Provide the [X, Y] coordinate of the cell's center where the given text is located.  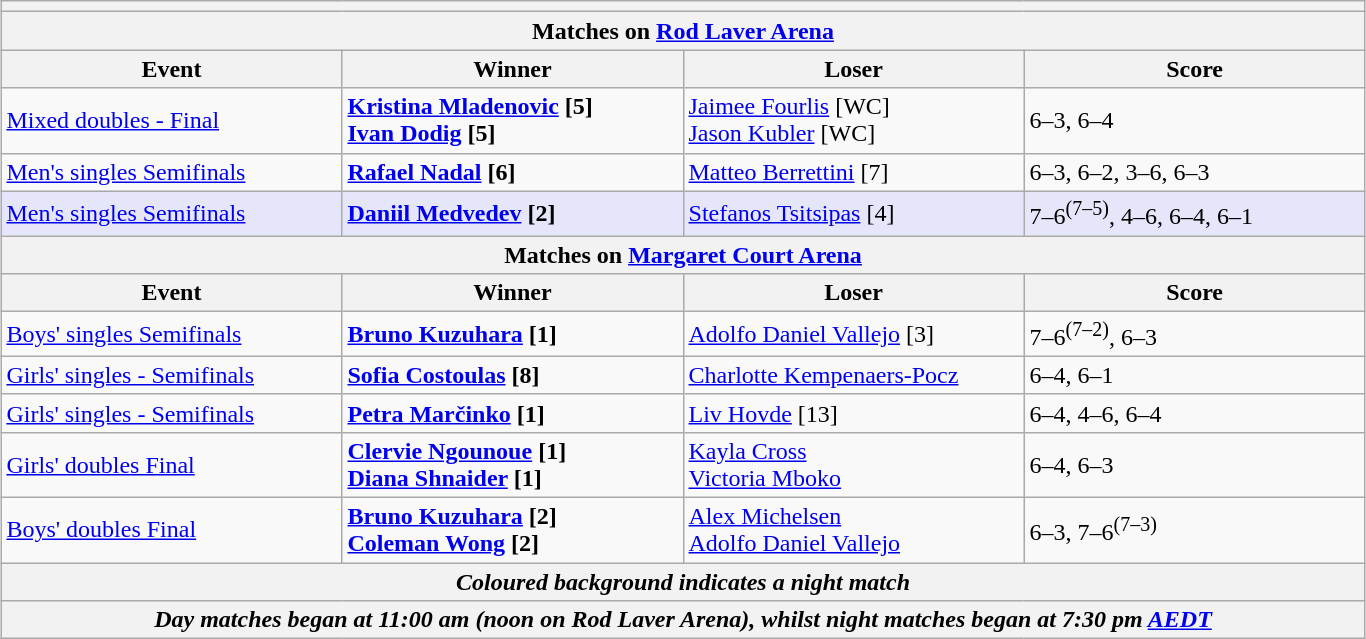
Kayla Cross Victoria Mboko [854, 464]
Day matches began at 11:00 am (noon on Rod Laver Arena), whilst night matches began at 7:30 pm AEDT [683, 620]
Kristina Mladenovic [5] Ivan Dodig [5] [512, 120]
Coloured background indicates a night match [683, 582]
Matches on Margaret Court Arena [683, 255]
Bruno Kuzuhara [2] Coleman Wong [2] [512, 530]
Boys' singles Semifinals [172, 334]
Clervie Ngounoue [1] Diana Shnaider [1] [512, 464]
6–4, 4–6, 6–4 [1194, 413]
Alex Michelsen Adolfo Daniel Vallejo [854, 530]
Boys' doubles Final [172, 530]
Liv Hovde [13] [854, 413]
6–3, 7–6(7–3) [1194, 530]
Petra Marčinko [1] [512, 413]
Sofia Costoulas [8] [512, 375]
Daniil Medvedev [2] [512, 214]
Matches on Rod Laver Arena [683, 31]
7–6(7–5), 4–6, 6–4, 6–1 [1194, 214]
Charlotte Kempenaers-Pocz [854, 375]
6–3, 6–2, 3–6, 6–3 [1194, 172]
Rafael Nadal [6] [512, 172]
6–4, 6–1 [1194, 375]
6–4, 6–3 [1194, 464]
Jaimee Fourlis [WC] Jason Kubler [WC] [854, 120]
Matteo Berrettini [7] [854, 172]
Girls' doubles Final [172, 464]
Stefanos Tsitsipas [4] [854, 214]
Bruno Kuzuhara [1] [512, 334]
7–6(7–2), 6–3 [1194, 334]
Mixed doubles - Final [172, 120]
6–3, 6–4 [1194, 120]
Adolfo Daniel Vallejo [3] [854, 334]
